Provide the (X, Y) coordinate of the cell's center where the given text is located.  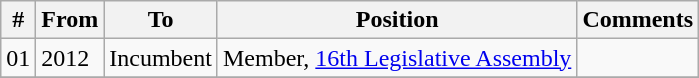
From (70, 20)
Comments (638, 20)
01 (18, 58)
# (18, 20)
To (161, 20)
2012 (70, 58)
Incumbent (161, 58)
Member, 16th Legislative Assembly (396, 58)
Position (396, 20)
